Pinpoint the cell where the given text exists, returning its [x, y] midpoint coordinate. 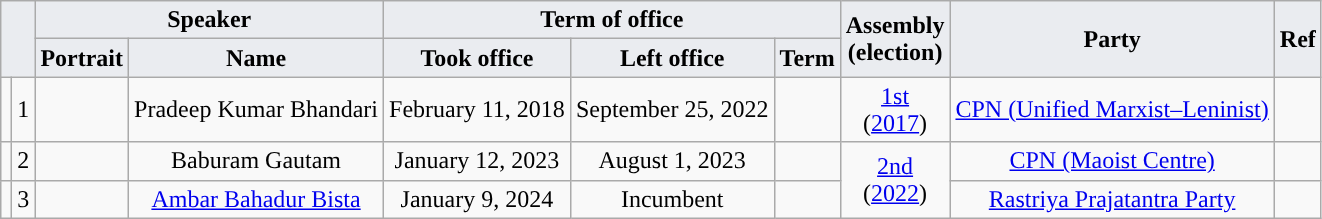
Term of office [612, 20]
CPN (Unified Marxist–Leninist) [1112, 110]
Incumbent [672, 199]
1 [24, 110]
Left office [672, 58]
September 25, 2022 [672, 110]
Pradeep Kumar Bhandari [256, 110]
Party [1112, 39]
CPN (Maoist Centre) [1112, 161]
Assembly(election) [895, 39]
2 [24, 161]
Baburam Gautam [256, 161]
Name [256, 58]
2nd(2022) [895, 180]
Portrait [82, 58]
Rastriya Prajatantra Party [1112, 199]
August 1, 2023 [672, 161]
Took office [478, 58]
January 12, 2023 [478, 161]
Speaker [210, 20]
Term [807, 58]
Ambar Bahadur Bista [256, 199]
Ref [1298, 39]
February 11, 2018 [478, 110]
3 [24, 199]
January 9, 2024 [478, 199]
1st(2017) [895, 110]
